Determine the [X, Y] coordinate at the center of the cell enclosing the given text.  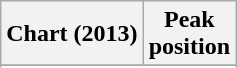
Chart (2013) [72, 34]
Peakposition [189, 34]
